Identify which cell holds the provided text, then report its [X, Y] central coordinate. 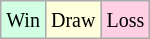
Win [24, 20]
Loss [126, 20]
Draw [72, 20]
